For the text-containing cell, return its midpoint in (X, Y) coordinate format. 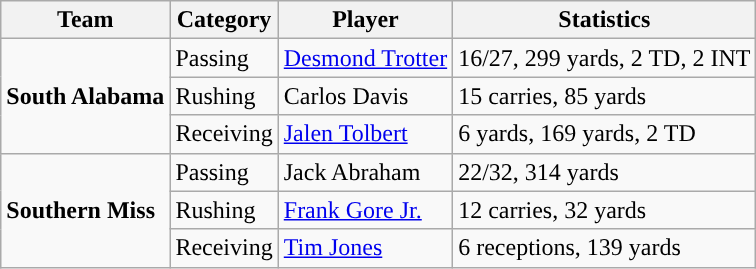
Player (365, 20)
Tim Jones (365, 248)
South Alabama (86, 96)
Jalen Tolbert (365, 134)
Team (86, 20)
Category (224, 20)
22/32, 314 yards (604, 172)
6 receptions, 139 yards (604, 248)
6 yards, 169 yards, 2 TD (604, 134)
Southern Miss (86, 210)
12 carries, 32 yards (604, 210)
Statistics (604, 20)
Frank Gore Jr. (365, 210)
16/27, 299 yards, 2 TD, 2 INT (604, 58)
Jack Abraham (365, 172)
Desmond Trotter (365, 58)
Carlos Davis (365, 96)
15 carries, 85 yards (604, 96)
